Identify which cell holds the provided text, then report its [x, y] central coordinate. 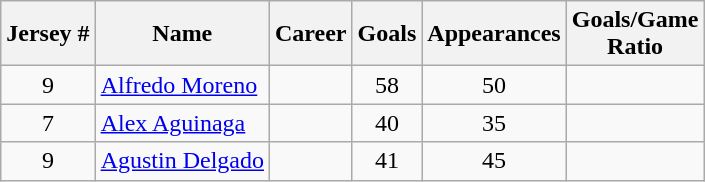
45 [494, 161]
58 [387, 85]
Appearances [494, 34]
Career [310, 34]
Goals/GameRatio [635, 34]
Alex Aguinaga [182, 123]
Goals [387, 34]
40 [387, 123]
Jersey # [48, 34]
Name [182, 34]
Alfredo Moreno [182, 85]
35 [494, 123]
50 [494, 85]
41 [387, 161]
Agustin Delgado [182, 161]
7 [48, 123]
